Pinpoint the cell where the given text exists, returning its (x, y) midpoint coordinate. 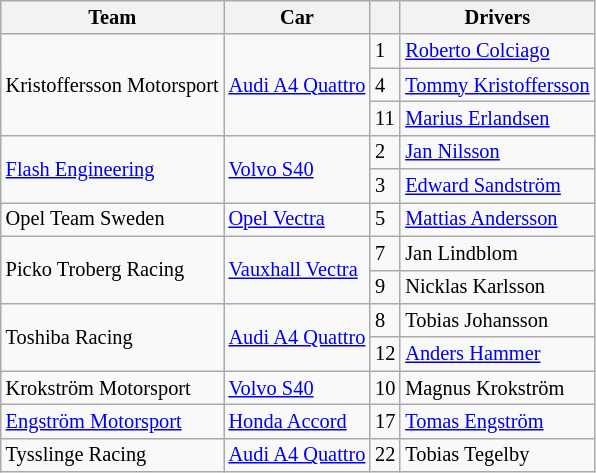
Drivers (497, 17)
Roberto Colciago (497, 51)
17 (385, 421)
Tommy Kristoffersson (497, 85)
Krokström Motorsport (112, 388)
Flash Engineering (112, 168)
Tobias Johansson (497, 320)
Tobias Tegelby (497, 455)
Toshiba Racing (112, 336)
Opel Vectra (298, 219)
Engström Motorsport (112, 421)
Tysslinge Racing (112, 455)
8 (385, 320)
Mattias Andersson (497, 219)
Kristoffersson Motorsport (112, 84)
22 (385, 455)
Honda Accord (298, 421)
3 (385, 186)
Marius Erlandsen (497, 118)
Tomas Engström (497, 421)
Jan Nilsson (497, 152)
10 (385, 388)
Edward Sandström (497, 186)
Picko Troberg Racing (112, 270)
Anders Hammer (497, 354)
Team (112, 17)
Magnus Krokström (497, 388)
12 (385, 354)
Vauxhall Vectra (298, 270)
4 (385, 85)
1 (385, 51)
2 (385, 152)
5 (385, 219)
Nicklas Karlsson (497, 287)
11 (385, 118)
7 (385, 253)
Jan Lindblom (497, 253)
Car (298, 17)
9 (385, 287)
Opel Team Sweden (112, 219)
